Extract the [x, y] coordinate from the center of the cell holding the provided text.  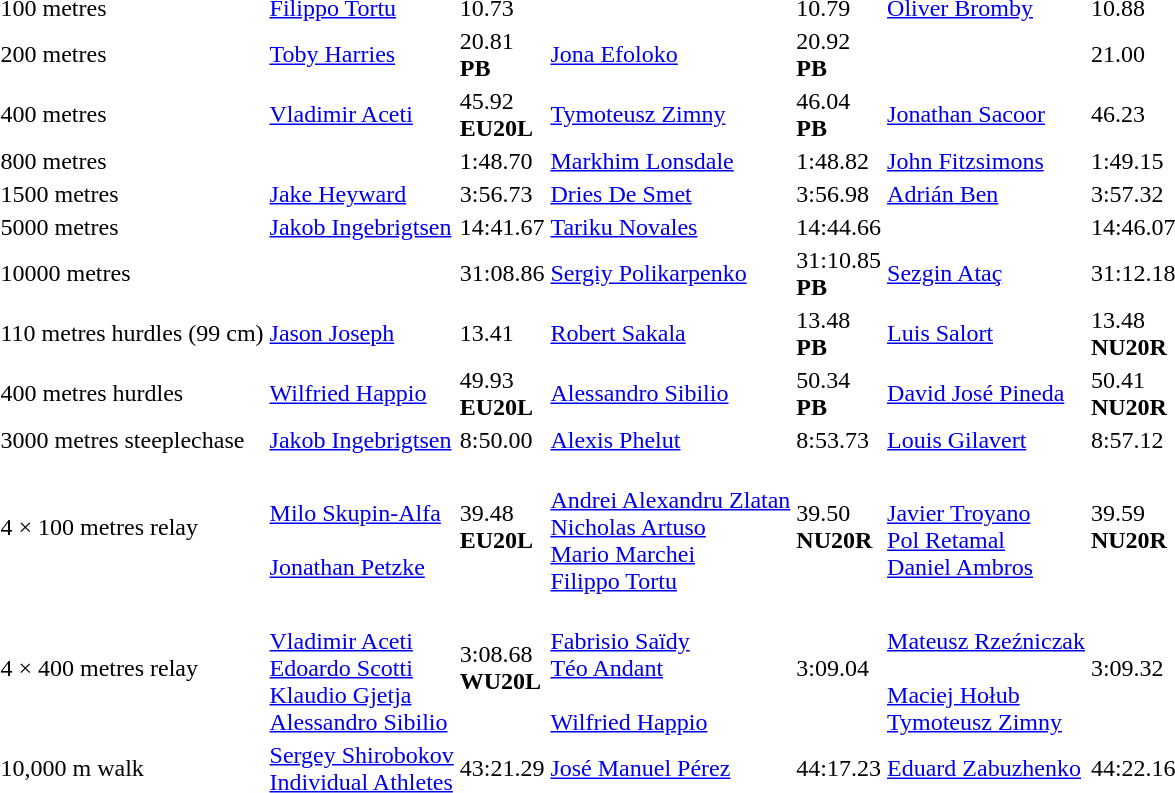
Jona Efoloko [670, 54]
Alessandro Sibilio [670, 394]
Alexis Phelut [670, 440]
Toby Harries [362, 54]
Sergiy Polikarpenko [670, 274]
8:50.00 [502, 440]
14:44.66 [839, 227]
Dries De Smet [670, 194]
Vladimir Aceti [362, 114]
John Fitzsimons [986, 161]
14:41.67 [502, 227]
Adrián Ben [986, 194]
3:56.98 [839, 194]
39.48EU20L [502, 527]
Robert Sakala [670, 334]
Luis Salort [986, 334]
Louis Gilavert [986, 440]
39.50NU20R [839, 527]
Wilfried Happio [362, 394]
8:53.73 [839, 440]
31:08.86 [502, 274]
13.41 [502, 334]
50.34PB [839, 394]
49.93EU20L [502, 394]
Tymoteusz Zimny [670, 114]
Sezgin Ataç [986, 274]
Jonathan Sacoor [986, 114]
20.81PB [502, 54]
Tariku Novales [670, 227]
1:48.70 [502, 161]
1:48.82 [839, 161]
David José Pineda [986, 394]
Milo Skupin-AlfaJonathan Petzke [362, 527]
Jake Heyward [362, 194]
46.04PB [839, 114]
Mateusz RzeźniczakMaciej HołubTymoteusz Zimny [986, 668]
Andrei Alexandru ZlatanNicholas ArtusoMario MarcheiFilippo Tortu [670, 527]
Fabrisio SaïdyTéo AndantWilfried Happio [670, 668]
31:10.85PB [839, 274]
Jason Joseph [362, 334]
13.48PB [839, 334]
3:09.04 [839, 668]
20.92PB [839, 54]
Javier TroyanoPol RetamalDaniel Ambros [986, 527]
45.92EU20L [502, 114]
3:56.73 [502, 194]
Vladimir AcetiEdoardo ScottiKlaudio GjetjaAlessandro Sibilio [362, 668]
3:08.68WU20L [502, 668]
Markhim Lonsdale [670, 161]
